Provide the [x, y] coordinate of the cell's center where the given text is located.  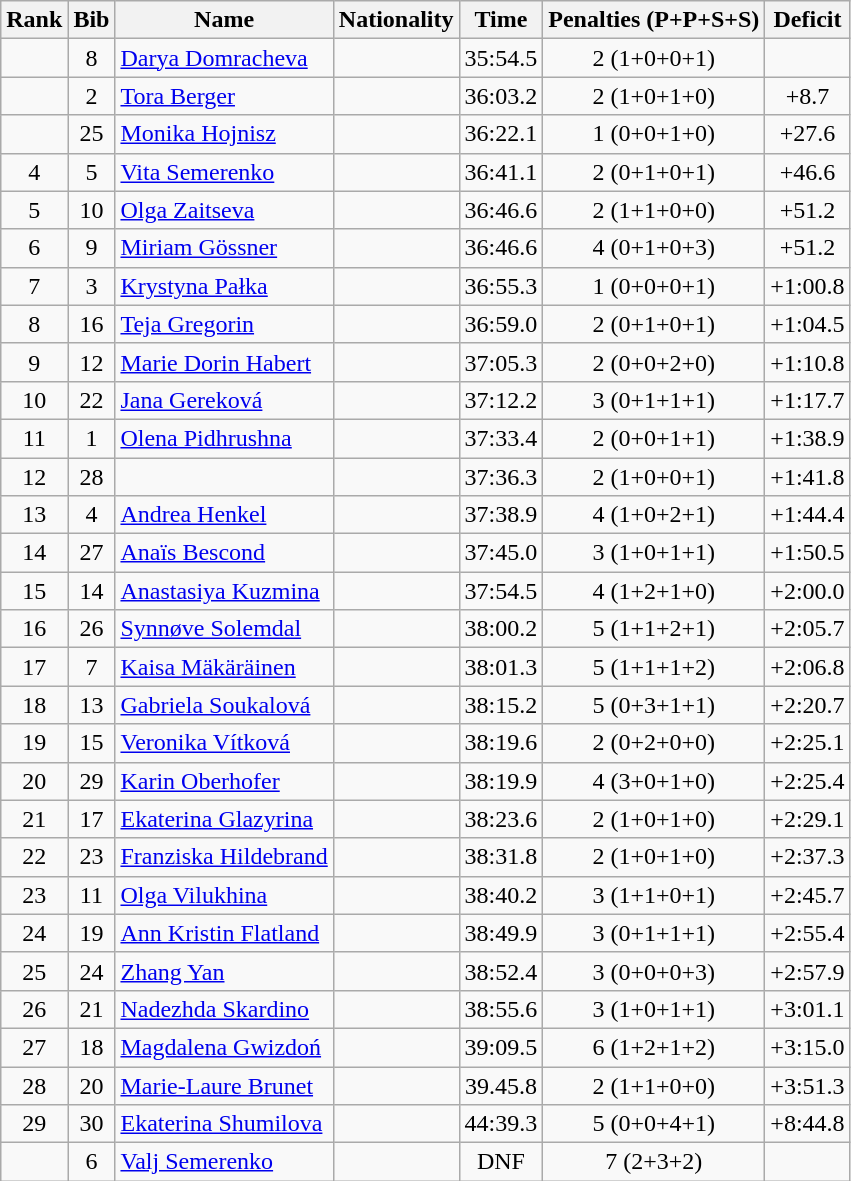
1 [92, 438]
2 (0+0+1+1) [654, 438]
Ekaterina Glazyrina [224, 819]
38:15.2 [501, 705]
Kaisa Mäkäräinen [224, 667]
+46.6 [808, 172]
36:41.1 [501, 172]
2 (0+0+2+0) [654, 362]
Name [224, 20]
36:55.3 [501, 286]
1 (0+0+0+1) [654, 286]
+8.7 [808, 96]
37:45.0 [501, 553]
+2:45.7 [808, 895]
Marie-Laure Brunet [224, 1085]
+1:17.7 [808, 400]
Penalties (P+P+S+S) [654, 20]
Ekaterina Shumilova [224, 1124]
38:19.6 [501, 743]
38:49.9 [501, 933]
2 (0+2+0+0) [654, 743]
Jana Gereková [224, 400]
Olena Pidhrushna [224, 438]
5 (0+0+4+1) [654, 1124]
Krystyna Pałka [224, 286]
Zhang Yan [224, 971]
Gabriela Soukalová [224, 705]
+2:25.1 [808, 743]
+1:10.8 [808, 362]
37:05.3 [501, 362]
38:19.9 [501, 781]
38:23.6 [501, 819]
37:38.9 [501, 515]
Nationality [396, 20]
+2:20.7 [808, 705]
+8:44.8 [808, 1124]
4 (1+0+2+1) [654, 515]
7 (2+3+2) [654, 1162]
44:39.3 [501, 1124]
Olga Vilukhina [224, 895]
Darya Domracheva [224, 58]
+1:00.8 [808, 286]
4 (3+0+1+0) [654, 781]
1 (0+0+1+0) [654, 134]
38:55.6 [501, 1009]
+1:41.8 [808, 477]
Vita Semerenko [224, 172]
2 [92, 96]
36:03.2 [501, 96]
+1:04.5 [808, 324]
+1:38.9 [808, 438]
38:01.3 [501, 667]
38:00.2 [501, 629]
Karin Oberhofer [224, 781]
Ann Kristin Flatland [224, 933]
3 (0+0+0+3) [654, 971]
+2:25.4 [808, 781]
35:54.5 [501, 58]
Marie Dorin Habert [224, 362]
4 (1+2+1+0) [654, 591]
36:22.1 [501, 134]
37:12.2 [501, 400]
30 [92, 1124]
Magdalena Gwizdoń [224, 1047]
Anaïs Bescond [224, 553]
Veronika Vítková [224, 743]
36:59.0 [501, 324]
+3:15.0 [808, 1047]
39.45.8 [501, 1085]
+1:50.5 [808, 553]
Rank [34, 20]
5 (0+3+1+1) [654, 705]
38:52.4 [501, 971]
38:40.2 [501, 895]
Bib [92, 20]
37:33.4 [501, 438]
Valj Semerenko [224, 1162]
39:09.5 [501, 1047]
+3:51.3 [808, 1085]
5 (1+1+1+2) [654, 667]
Anastasiya Kuzmina [224, 591]
37:54.5 [501, 591]
+2:57.9 [808, 971]
Andrea Henkel [224, 515]
5 (1+1+2+1) [654, 629]
Deficit [808, 20]
Time [501, 20]
+2:55.4 [808, 933]
Miriam Gössner [224, 248]
6 (1+2+1+2) [654, 1047]
Franziska Hildebrand [224, 857]
+2:29.1 [808, 819]
Teja Gregorin [224, 324]
3 (1+1+0+1) [654, 895]
+1:44.4 [808, 515]
Tora Berger [224, 96]
+2:00.0 [808, 591]
3 [92, 286]
+2:05.7 [808, 629]
+2:06.8 [808, 667]
37:36.3 [501, 477]
4 (0+1+0+3) [654, 248]
Monika Hojnisz [224, 134]
+3:01.1 [808, 1009]
Synnøve Solemdal [224, 629]
Olga Zaitseva [224, 210]
+27.6 [808, 134]
Nadezhda Skardino [224, 1009]
DNF [501, 1162]
38:31.8 [501, 857]
+2:37.3 [808, 857]
